Output the [X, Y] coordinate of the center of the cell containing the given text.  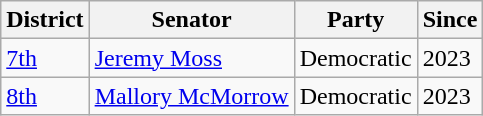
District [45, 20]
Jeremy Moss [192, 58]
Senator [192, 20]
Since [450, 20]
Mallory McMorrow [192, 96]
8th [45, 96]
Party [356, 20]
7th [45, 58]
